Identify which cell holds the provided text, then report its (x, y) central coordinate. 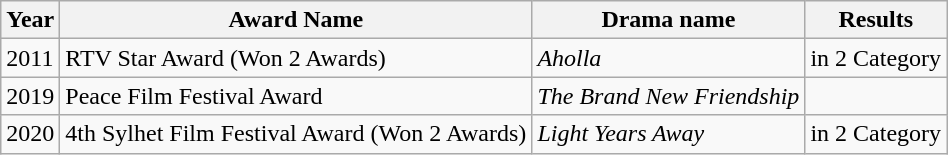
4th Sylhet Film Festival Award (Won 2 Awards) (296, 134)
2020 (30, 134)
Light Years Away (668, 134)
Peace Film Festival Award (296, 96)
Year (30, 20)
Award Name (296, 20)
Drama name (668, 20)
2011 (30, 58)
2019 (30, 96)
RTV Star Award (Won 2 Awards) (296, 58)
The Brand New Friendship (668, 96)
Aholla (668, 58)
Results (876, 20)
